Scan for the cell matching the given text and deliver its (X, Y) coordinate at center. 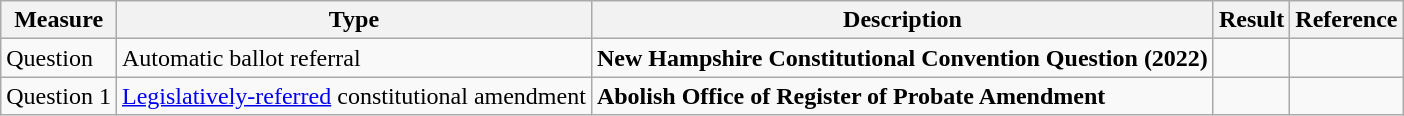
Type (354, 20)
Automatic ballot referral (354, 58)
Description (902, 20)
Measure (59, 20)
Reference (1346, 20)
New Hampshire Constitutional Convention Question (2022) (902, 58)
Question (59, 58)
Result (1251, 20)
Legislatively-referred constitutional amendment (354, 96)
Abolish Office of Register of Probate Amendment (902, 96)
Question 1 (59, 96)
